From the cell containing the given text, extract its center point as (X, Y) coordinate. 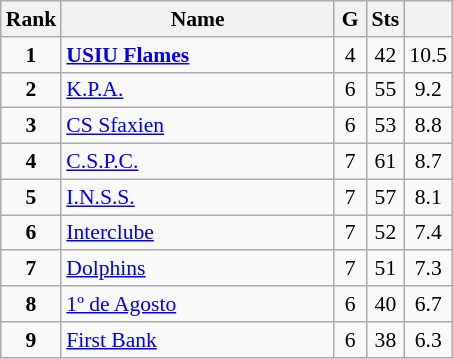
42 (386, 55)
8.8 (428, 126)
9.2 (428, 90)
Rank (32, 19)
7.3 (428, 269)
Sts (386, 19)
I.N.S.S. (198, 197)
3 (32, 126)
10.5 (428, 55)
51 (386, 269)
9 (32, 340)
1 (32, 55)
2 (32, 90)
38 (386, 340)
C.S.P.C. (198, 162)
8 (32, 304)
7.4 (428, 233)
6.7 (428, 304)
55 (386, 90)
8.1 (428, 197)
52 (386, 233)
6.3 (428, 340)
8.7 (428, 162)
1º de Agosto (198, 304)
53 (386, 126)
5 (32, 197)
Name (198, 19)
61 (386, 162)
57 (386, 197)
40 (386, 304)
Dolphins (198, 269)
Interclube (198, 233)
K.P.A. (198, 90)
CS Sfaxien (198, 126)
First Bank (198, 340)
G (350, 19)
USIU Flames (198, 55)
